Find where the given text appears and provide that cell's center as [x, y] coordinate. 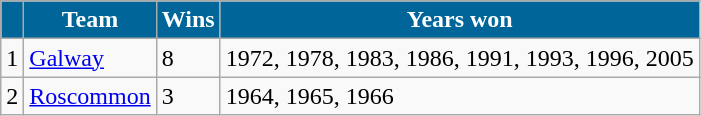
8 [188, 58]
3 [188, 96]
2 [12, 96]
Years won [460, 20]
Roscommon [90, 96]
1964, 1965, 1966 [460, 96]
Team [90, 20]
Wins [188, 20]
1 [12, 58]
1972, 1978, 1983, 1986, 1991, 1993, 1996, 2005 [460, 58]
Galway [90, 58]
